Output the [X, Y] coordinate of the center of the cell containing the given text.  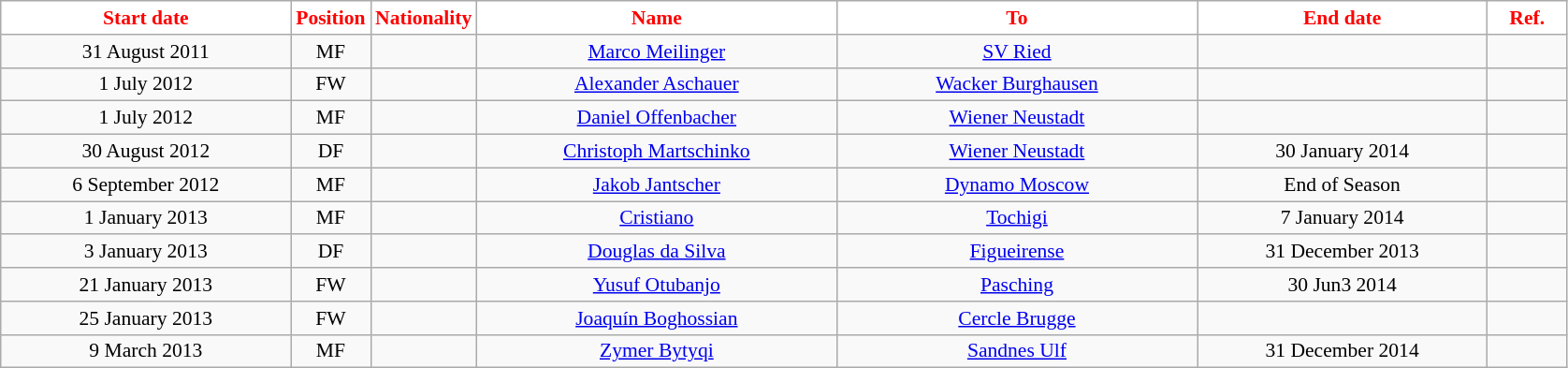
Joaquín Boghossian [657, 318]
Yusuf Otubanjo [657, 285]
31 August 2011 [146, 52]
Nationality [423, 18]
1 January 2013 [146, 218]
Marco Meilinger [657, 52]
31 December 2013 [1343, 252]
31 December 2014 [1343, 351]
25 January 2013 [146, 318]
Sandnes Ulf [1016, 351]
30 Jun3 2014 [1343, 285]
Christoph Martschinko [657, 152]
30 August 2012 [146, 152]
Tochigi [1016, 218]
Cristiano [657, 218]
Name [657, 18]
Dynamo Moscow [1016, 184]
Figueirense [1016, 252]
30 January 2014 [1343, 152]
7 January 2014 [1343, 218]
Ref. [1527, 18]
Pasching [1016, 285]
3 January 2013 [146, 252]
Alexander Aschauer [657, 84]
Cercle Brugge [1016, 318]
9 March 2013 [146, 351]
Start date [146, 18]
Zymer Bytyqi [657, 351]
Position [331, 18]
Jakob Jantscher [657, 184]
Douglas da Silva [657, 252]
End date [1343, 18]
To [1016, 18]
SV Ried [1016, 52]
End of Season [1343, 184]
21 January 2013 [146, 285]
Wacker Burghausen [1016, 84]
6 September 2012 [146, 184]
Daniel Offenbacher [657, 118]
